Capture the cell that displays the provided text and extract its (X, Y) central coordinate. 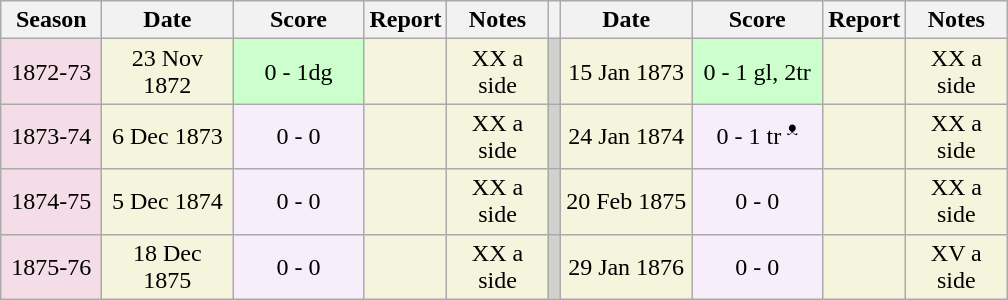
1874-75 (52, 202)
0 - 1dg (298, 72)
1875-76 (52, 266)
XV a side (956, 266)
24 Jan 1874 (626, 136)
Season (52, 20)
15 Jan 1873 (626, 72)
29 Jan 1876 (626, 266)
0 - 1 tr ᵜ (758, 136)
23 Nov 1872 (168, 72)
20 Feb 1875 (626, 202)
1873-74 (52, 136)
1872-73 (52, 72)
5 Dec 1874 (168, 202)
6 Dec 1873 (168, 136)
0 - 1 gl, 2tr (758, 72)
18 Dec 1875 (168, 266)
